Return the (x, y) coordinate for the center point of the cell that contains the specified text.  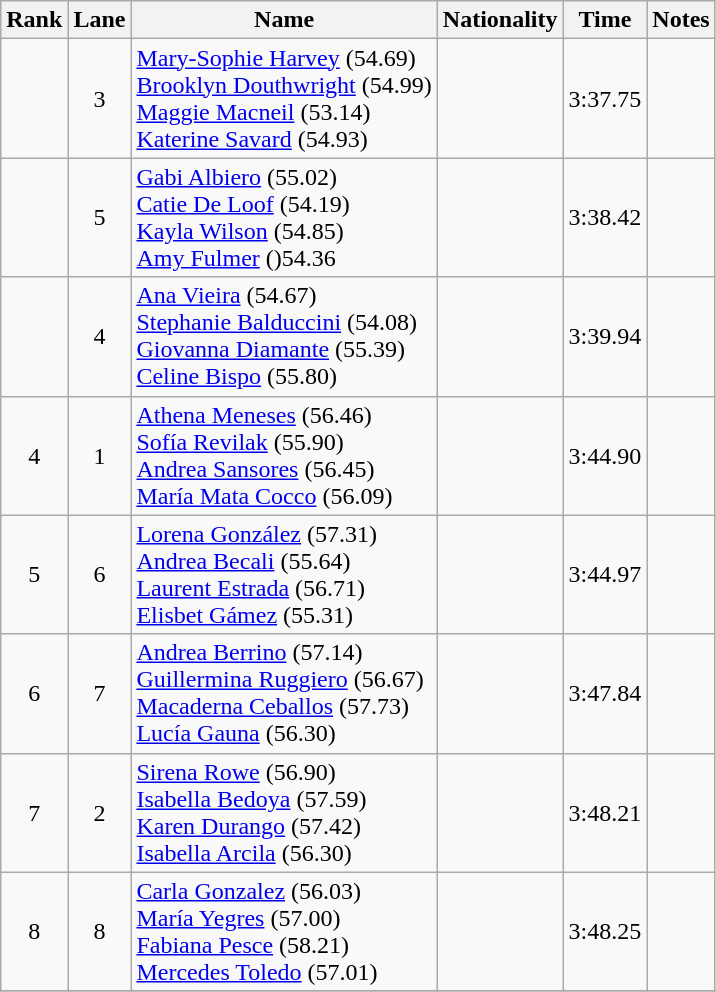
Lane (100, 20)
3:44.90 (605, 456)
Rank (34, 20)
2 (100, 812)
Nationality (500, 20)
Carla Gonzalez (56.03)María Yegres (57.00)Fabiana Pesce (58.21)Mercedes Toledo (57.01) (284, 932)
Notes (681, 20)
Time (605, 20)
3:38.42 (605, 218)
Athena Meneses (56.46)Sofía Revilak (55.90)Andrea Sansores (56.45)María Mata Cocco (56.09) (284, 456)
3:48.25 (605, 932)
3:48.21 (605, 812)
Ana Vieira (54.67)Stephanie Balduccini (54.08)Giovanna Diamante (55.39)Celine Bispo (55.80) (284, 336)
Sirena Rowe (56.90)Isabella Bedoya (57.59)Karen Durango (57.42)Isabella Arcila (56.30) (284, 812)
Gabi Albiero (55.02)Catie De Loof (54.19)Kayla Wilson (54.85)Amy Fulmer ()54.36 (284, 218)
3:47.84 (605, 694)
3:37.75 (605, 98)
Mary-Sophie Harvey (54.69)Brooklyn Douthwright (54.99)Maggie Macneil (53.14)Katerine Savard (54.93) (284, 98)
Lorena González (57.31)Andrea Becali (55.64)Laurent Estrada (56.71)Elisbet Gámez (55.31) (284, 574)
3 (100, 98)
3:39.94 (605, 336)
3:44.97 (605, 574)
Name (284, 20)
Andrea Berrino (57.14)Guillermina Ruggiero (56.67)Macaderna Ceballos (57.73)Lucía Gauna (56.30) (284, 694)
1 (100, 456)
